Extract the (X, Y) coordinate from the center of the cell holding the provided text.  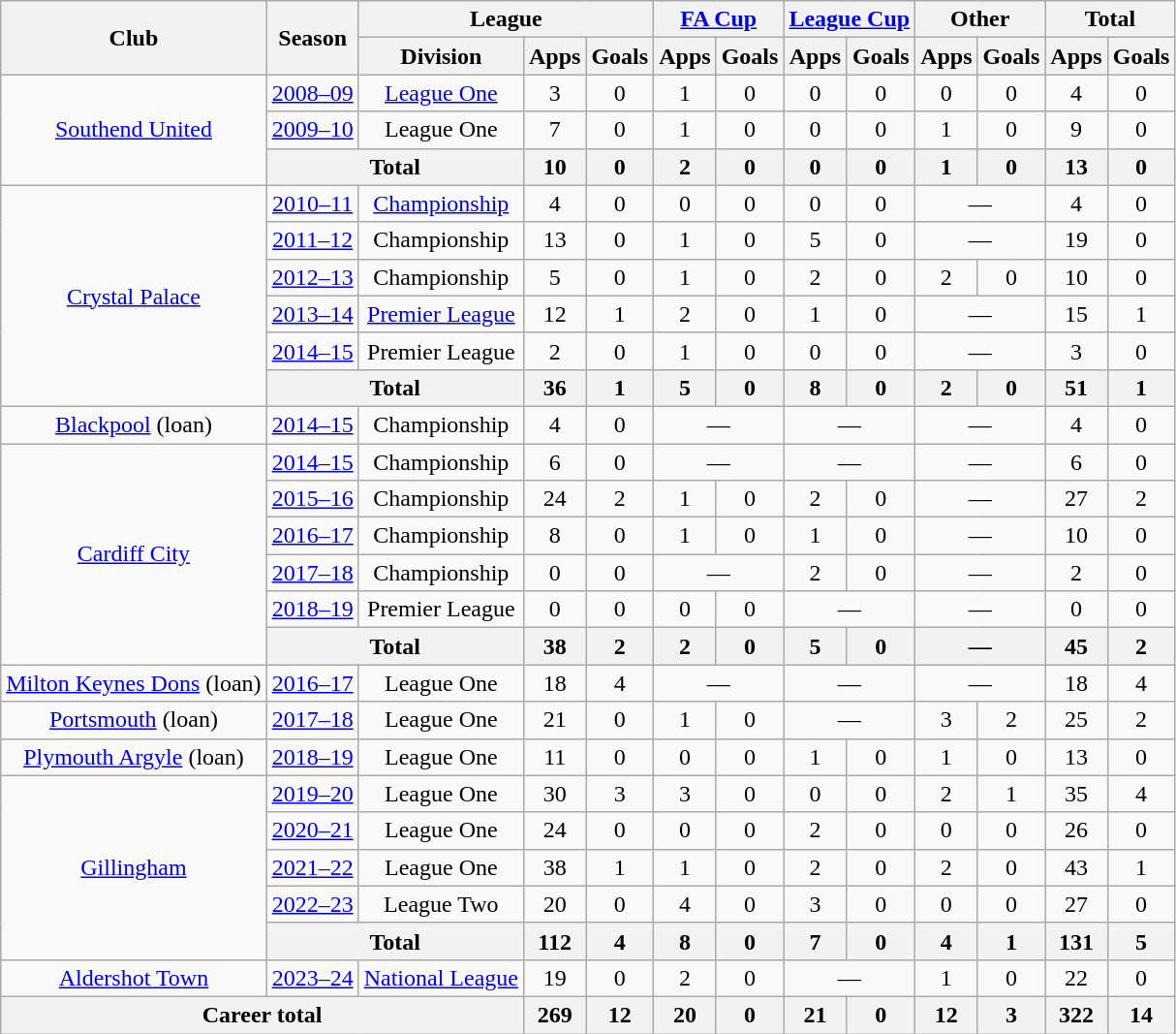
2023–24 (312, 978)
2012–13 (312, 277)
Blackpool (loan) (134, 424)
Portsmouth (loan) (134, 720)
51 (1076, 388)
League Two (441, 904)
112 (554, 941)
Division (441, 56)
National League (441, 978)
League Cup (850, 19)
Gillingham (134, 867)
25 (1076, 720)
Other (980, 19)
2020–21 (312, 830)
2009–10 (312, 130)
26 (1076, 830)
Cardiff City (134, 554)
Aldershot Town (134, 978)
2010–11 (312, 204)
2021–22 (312, 867)
2013–14 (312, 314)
43 (1076, 867)
322 (1076, 1015)
11 (554, 757)
22 (1076, 978)
2008–09 (312, 93)
30 (554, 794)
2011–12 (312, 240)
2019–20 (312, 794)
269 (554, 1015)
14 (1141, 1015)
Southend United (134, 130)
Crystal Palace (134, 296)
2015–16 (312, 499)
36 (554, 388)
Plymouth Argyle (loan) (134, 757)
Club (134, 38)
Season (312, 38)
35 (1076, 794)
45 (1076, 646)
Career total (263, 1015)
FA Cup (719, 19)
2022–23 (312, 904)
9 (1076, 130)
15 (1076, 314)
League (506, 19)
131 (1076, 941)
Milton Keynes Dons (loan) (134, 683)
